Find where the given text appears and provide that cell's center as (x, y) coordinate. 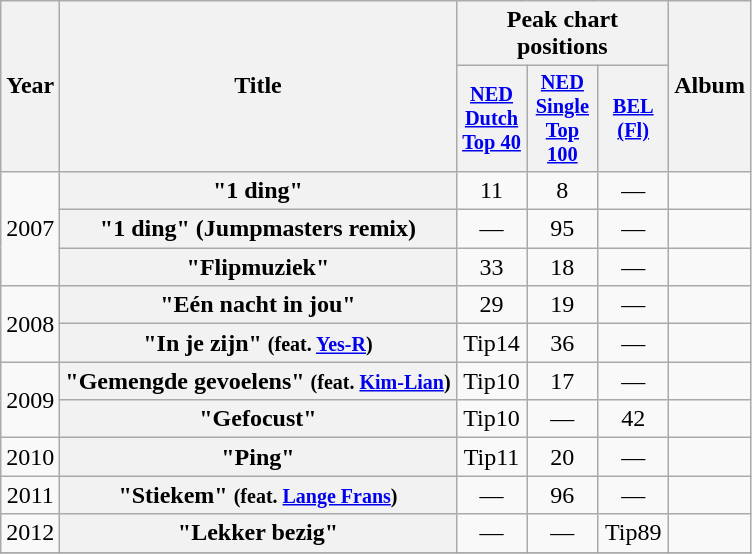
Peak chart positions (562, 34)
Year (30, 86)
96 (562, 495)
"1 ding" (Jumpmasters remix) (258, 229)
Tip89 (634, 533)
20 (562, 457)
19 (562, 305)
"Flipmuziek" (258, 267)
2008 (30, 324)
36 (562, 343)
"Lekker bezig" (258, 533)
"Gemengde gevoelens" (feat. Kim-Lian) (258, 381)
"In je zijn" (feat. Yes-R) (258, 343)
Tip11 (492, 457)
2009 (30, 400)
18 (562, 267)
2010 (30, 457)
8 (562, 190)
"Ping" (258, 457)
"Eén nacht in jou" (258, 305)
"1 ding" (258, 190)
33 (492, 267)
42 (634, 419)
2012 (30, 533)
"Stiekem" (feat. Lange Frans) (258, 495)
2011 (30, 495)
11 (492, 190)
NED DutchTop 40 (492, 119)
29 (492, 305)
Tip14 (492, 343)
NEDSingleTop 100 (562, 119)
95 (562, 229)
Title (258, 86)
Album (710, 86)
BEL (Fl) (634, 119)
17 (562, 381)
2007 (30, 228)
"Gefocust" (258, 419)
